Provide the [X, Y] coordinate of the cell's center where the given text is located.  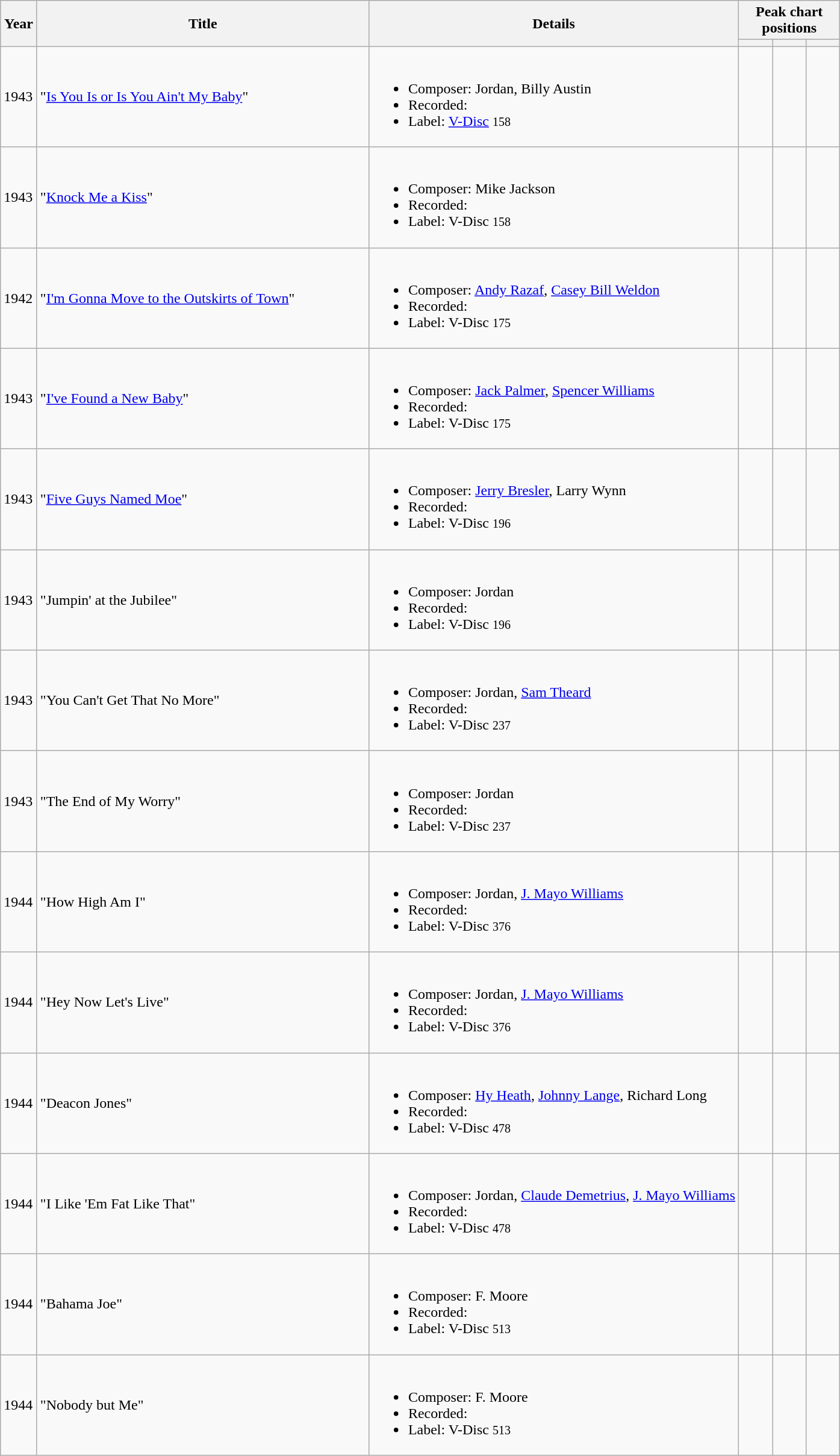
Composer: Jerry Bresler, Larry WynnRecorded:Label: V-Disc 196 [553, 499]
"I'm Gonna Move to the Outskirts of Town" [202, 298]
"Deacon Jones" [202, 1104]
Composer: Jordan, Sam TheardRecorded:Label: V-Disc 237 [553, 700]
"Five Guys Named Moe" [202, 499]
Composer: Jack Palmer, Spencer WilliamsRecorded:Label: V-Disc 175 [553, 399]
"Bahama Joe" [202, 1305]
Composer: Mike JacksonRecorded:Label: V-Disc 158 [553, 198]
"The End of My Worry" [202, 801]
"Hey Now Let's Live" [202, 1002]
Composer: Hy Heath, Johnny Lange, Richard LongRecorded:Label: V-Disc 478 [553, 1104]
Composer: Jordan, Billy AustinRecorded:Label: V-Disc 158 [553, 96]
Title [202, 23]
Peak chart positions [789, 20]
Composer: JordanRecorded:Label: V-Disc 196 [553, 600]
1942 [19, 298]
Composer: JordanRecorded:Label: V-Disc 237 [553, 801]
"How High Am I" [202, 901]
Year [19, 23]
"Is You Is or Is You Ain't My Baby" [202, 96]
Composer: Jordan, Claude Demetrius, J. Mayo WilliamsRecorded:Label: V-Disc 478 [553, 1204]
Details [553, 23]
"I've Found a New Baby" [202, 399]
"Jumpin' at the Jubilee" [202, 600]
"I Like 'Em Fat Like That" [202, 1204]
"You Can't Get That No More" [202, 700]
"Knock Me a Kiss" [202, 198]
"Nobody but Me" [202, 1405]
Composer: Andy Razaf, Casey Bill WeldonRecorded:Label: V-Disc 175 [553, 298]
